Scan for the cell matching the given text and deliver its (X, Y) coordinate at center. 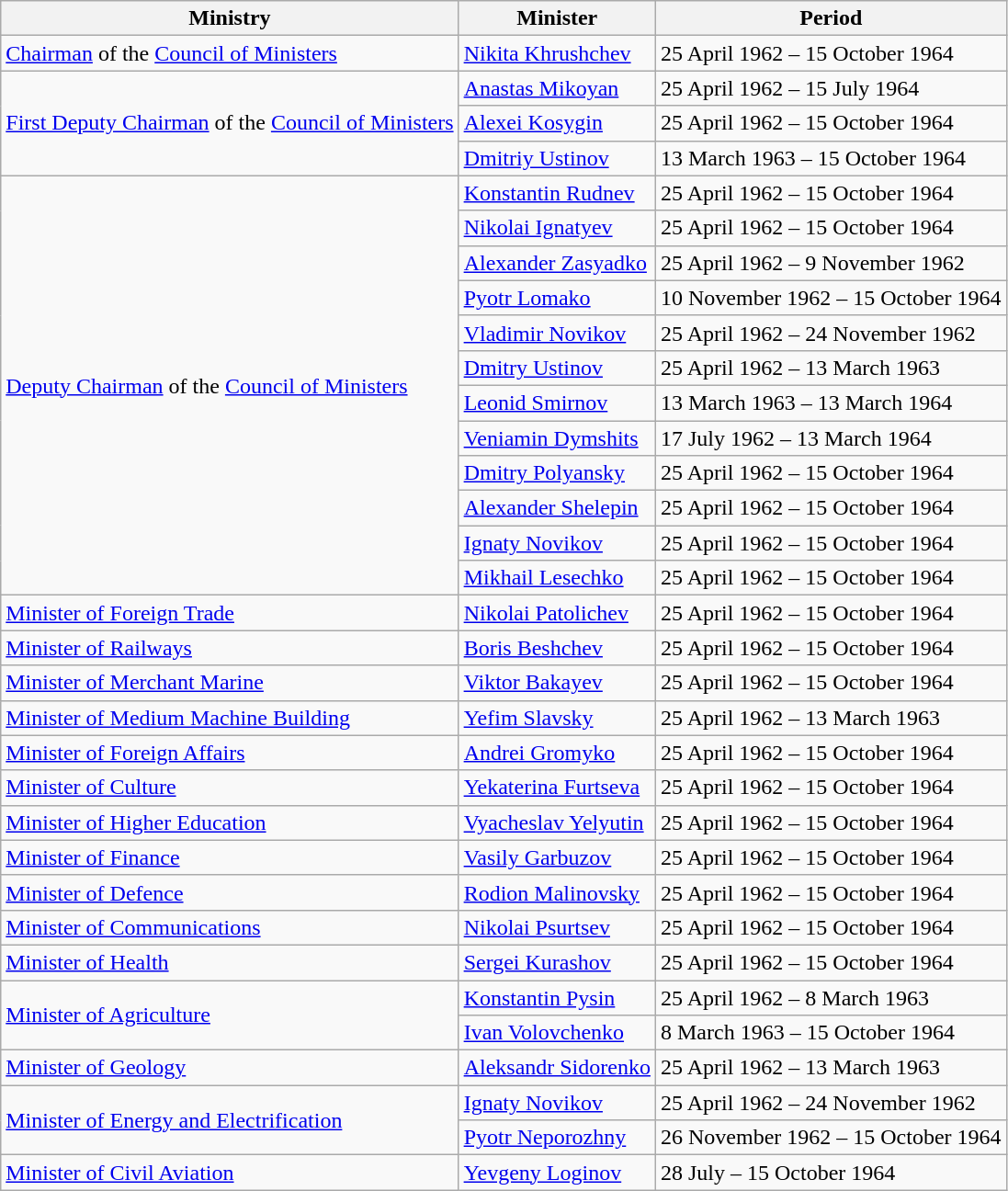
Minister of Railways (230, 648)
13 March 1963 – 15 October 1964 (831, 158)
Chairman of the Council of Ministers (230, 53)
Deputy Chairman of the Council of Ministers (230, 386)
26 November 1962 – 15 October 1964 (831, 1138)
Viktor Bakayev (557, 683)
Leonid Smirnov (557, 403)
Nikita Khrushchev (557, 53)
Minister of Defence (230, 892)
8 March 1963 – 15 October 1964 (831, 1033)
Minister of Civil Aviation (230, 1173)
Minister of Finance (230, 857)
17 July 1962 – 13 March 1964 (831, 438)
Ivan Volovchenko (557, 1033)
Rodion Malinovsky (557, 892)
Yekaterina Furtseva (557, 788)
Konstantin Rudnev (557, 193)
Ministry (230, 18)
Minister of Communications (230, 927)
Boris Beshchev (557, 648)
25 April 1962 – 15 July 1964 (831, 88)
Period (831, 18)
Minister of Energy and Electrification (230, 1120)
Konstantin Pysin (557, 997)
Sergei Kurashov (557, 962)
Pyotr Neporozhny (557, 1138)
Minister of Foreign Affairs (230, 753)
13 March 1963 – 13 March 1964 (831, 403)
Andrei Gromyko (557, 753)
Minister of Health (230, 962)
Anastas Mikoyan (557, 88)
Minister of Agriculture (230, 1015)
Minister of Merchant Marine (230, 683)
Minister of Higher Education (230, 822)
Veniamin Dymshits (557, 438)
First Deputy Chairman of the Council of Ministers (230, 123)
10 November 1962 – 15 October 1964 (831, 298)
Nikolai Ignatyev (557, 228)
Vyacheslav Yelyutin (557, 822)
Yefim Slavsky (557, 718)
Minister of Geology (230, 1068)
Minister of Culture (230, 788)
25 April 1962 – 9 November 1962 (831, 263)
25 April 1962 – 8 March 1963 (831, 997)
Alexei Kosygin (557, 123)
Aleksandr Sidorenko (557, 1068)
Minister (557, 18)
Pyotr Lomako (557, 298)
Dmitry Ustinov (557, 368)
Nikolai Psurtsev (557, 927)
Dmitry Polyansky (557, 473)
Yevgeny Loginov (557, 1173)
Vasily Garbuzov (557, 857)
Mikhail Lesechko (557, 578)
Alexander Shelepin (557, 508)
Dmitriy Ustinov (557, 158)
Minister of Foreign Trade (230, 613)
Nikolai Patolichev (557, 613)
28 July – 15 October 1964 (831, 1173)
Alexander Zasyadko (557, 263)
Minister of Medium Machine Building (230, 718)
Vladimir Novikov (557, 333)
